Pinpoint the cell where the given text exists, returning its [x, y] midpoint coordinate. 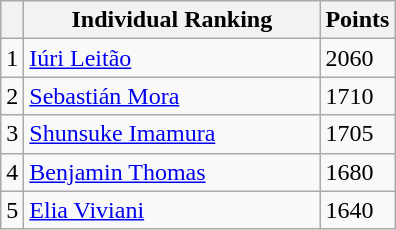
Sebastián Mora [172, 96]
1640 [358, 210]
1 [12, 58]
Elia Viviani [172, 210]
1710 [358, 96]
Individual Ranking [172, 20]
4 [12, 172]
3 [12, 134]
Benjamin Thomas [172, 172]
Points [358, 20]
Shunsuke Imamura [172, 134]
5 [12, 210]
1705 [358, 134]
1680 [358, 172]
2 [12, 96]
2060 [358, 58]
Iúri Leitão [172, 58]
